Detect which cell encompasses the target text, then output its [x, y] center coordinate. 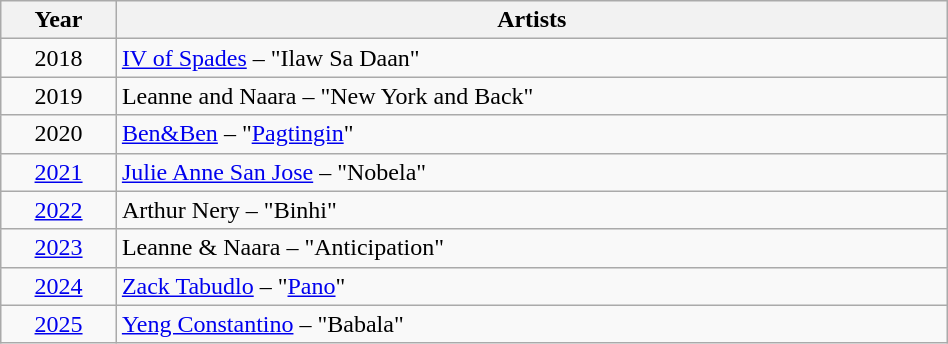
Leanne & Naara – "Anticipation" [532, 248]
Yeng Constantino – "Babala" [532, 324]
Leanne and Naara – "New York and Back" [532, 96]
2019 [59, 96]
2022 [59, 210]
Zack Tabudlo – "Pano" [532, 286]
IV of Spades – "Ilaw Sa Daan" [532, 58]
2020 [59, 134]
Ben&Ben – "Pagtingin" [532, 134]
Julie Anne San Jose – "Nobela" [532, 172]
Artists [532, 20]
2025 [59, 324]
2018 [59, 58]
2021 [59, 172]
Year [59, 20]
2024 [59, 286]
Arthur Nery – "Binhi" [532, 210]
2023 [59, 248]
